Capture the cell that displays the provided text and extract its (X, Y) central coordinate. 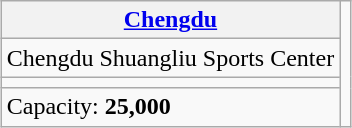
Chengdu (170, 20)
Capacity: 25,000 (170, 107)
Chengdu Shuangliu Sports Center (170, 58)
